Scan for the cell matching the given text and deliver its [X, Y] coordinate at center. 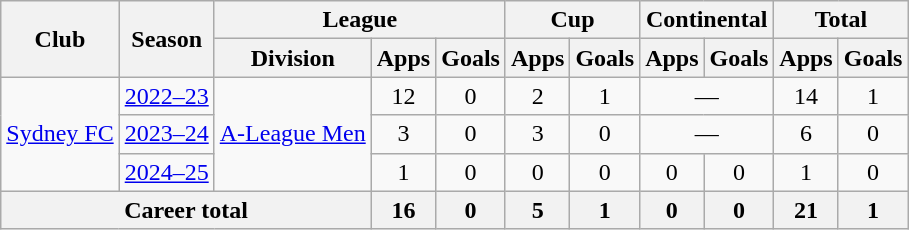
16 [403, 210]
Career total [186, 210]
2 [537, 96]
Club [60, 39]
5 [537, 210]
2024–25 [166, 172]
Total [841, 20]
Division [292, 58]
2022–23 [166, 96]
A-League Men [292, 134]
Season [166, 39]
14 [806, 96]
2023–24 [166, 134]
League [360, 20]
Cup [572, 20]
6 [806, 134]
12 [403, 96]
21 [806, 210]
Sydney FC [60, 134]
Continental [707, 20]
